Pinpoint the cell where the given text exists, returning its (x, y) midpoint coordinate. 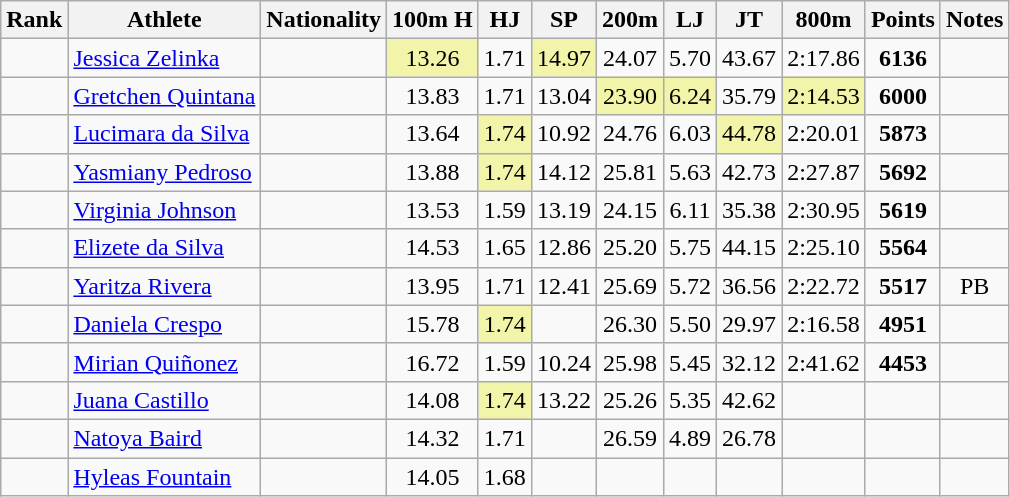
2:27.87 (824, 172)
Rank (34, 20)
Notes (974, 20)
200m (630, 20)
42.62 (750, 400)
5564 (902, 248)
29.97 (750, 324)
12.86 (564, 248)
Athlete (164, 20)
Natoya Baird (164, 438)
Gretchen Quintana (164, 96)
14.53 (433, 248)
44.78 (750, 134)
Yasmiany Pedroso (164, 172)
14.12 (564, 172)
Mirian Quiñonez (164, 362)
24.76 (630, 134)
13.22 (564, 400)
12.41 (564, 286)
24.07 (630, 58)
2:22.72 (824, 286)
36.56 (750, 286)
4951 (902, 324)
35.79 (750, 96)
13.64 (433, 134)
5.35 (690, 400)
Elizete da Silva (164, 248)
6.24 (690, 96)
13.53 (433, 210)
JT (750, 20)
5.50 (690, 324)
25.69 (630, 286)
15.78 (433, 324)
2:25.10 (824, 248)
14.08 (433, 400)
5.72 (690, 286)
6136 (902, 58)
Lucimara da Silva (164, 134)
14.97 (564, 58)
Virginia Johnson (164, 210)
25.81 (630, 172)
Daniela Crespo (164, 324)
13.04 (564, 96)
26.59 (630, 438)
800m (824, 20)
5.45 (690, 362)
10.24 (564, 362)
100m H (433, 20)
Yaritza Rivera (164, 286)
Points (902, 20)
PB (974, 286)
25.26 (630, 400)
5.70 (690, 58)
26.30 (630, 324)
SP (564, 20)
1.68 (504, 477)
2:16.58 (824, 324)
14.32 (433, 438)
24.15 (630, 210)
1.65 (504, 248)
6000 (902, 96)
10.92 (564, 134)
32.12 (750, 362)
6.11 (690, 210)
44.15 (750, 248)
5517 (902, 286)
16.72 (433, 362)
2:17.86 (824, 58)
5873 (902, 134)
13.83 (433, 96)
4.89 (690, 438)
5619 (902, 210)
25.20 (630, 248)
43.67 (750, 58)
26.78 (750, 438)
2:20.01 (824, 134)
2:14.53 (824, 96)
13.95 (433, 286)
5692 (902, 172)
5.63 (690, 172)
2:41.62 (824, 362)
13.88 (433, 172)
6.03 (690, 134)
13.26 (433, 58)
Jessica Zelinka (164, 58)
4453 (902, 362)
23.90 (630, 96)
5.75 (690, 248)
13.19 (564, 210)
LJ (690, 20)
HJ (504, 20)
2:30.95 (824, 210)
42.73 (750, 172)
Nationality (324, 20)
35.38 (750, 210)
14.05 (433, 477)
Hyleas Fountain (164, 477)
Juana Castillo (164, 400)
25.98 (630, 362)
